Extract the [X, Y] coordinate from the center of the cell holding the provided text.  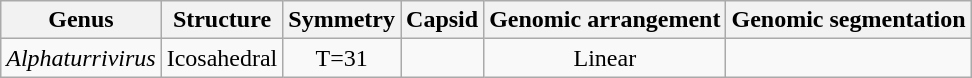
Genomic segmentation [848, 20]
Structure [222, 20]
Capsid [442, 20]
Alphaturrivirus [81, 58]
T=31 [342, 58]
Icosahedral [222, 58]
Symmetry [342, 20]
Genomic arrangement [605, 20]
Genus [81, 20]
Linear [605, 58]
